Extract the [x, y] coordinate from the center of the cell holding the provided text.  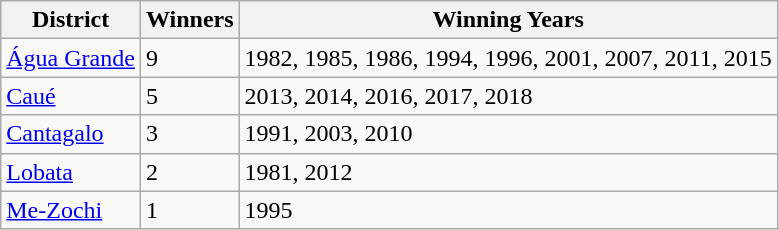
Winners [190, 20]
Me-Zochi [71, 210]
Água Grande [71, 58]
2 [190, 172]
1995 [508, 210]
2013, 2014, 2016, 2017, 2018 [508, 96]
9 [190, 58]
5 [190, 96]
1982, 1985, 1986, 1994, 1996, 2001, 2007, 2011, 2015 [508, 58]
1981, 2012 [508, 172]
Cantagalo [71, 134]
1991, 2003, 2010 [508, 134]
Winning Years [508, 20]
Caué [71, 96]
Lobata [71, 172]
3 [190, 134]
District [71, 20]
1 [190, 210]
